Capture the cell that displays the provided text and extract its [X, Y] central coordinate. 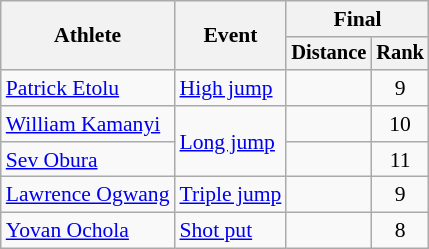
Distance [328, 54]
Final [357, 19]
William Kamanyi [88, 124]
Lawrence Ogwang [88, 195]
High jump [230, 88]
Athlete [88, 36]
11 [400, 160]
8 [400, 231]
Patrick Etolu [88, 88]
Triple jump [230, 195]
Yovan Ochola [88, 231]
Long jump [230, 142]
10 [400, 124]
Sev Obura [88, 160]
Event [230, 36]
Rank [400, 54]
Shot put [230, 231]
